Extract the [x, y] coordinate from the center of the cell holding the provided text.  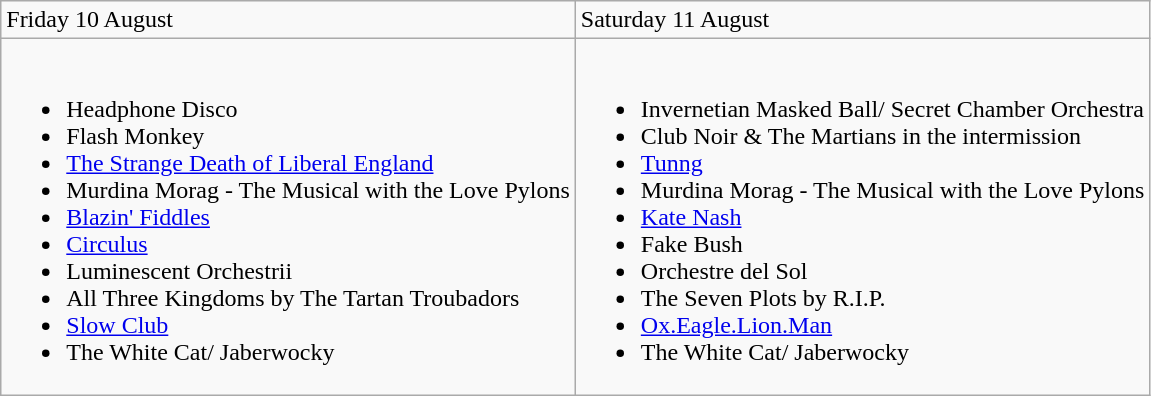
Friday 10 August [288, 20]
Saturday 11 August [862, 20]
